Identify which cell holds the provided text, then report its [x, y] central coordinate. 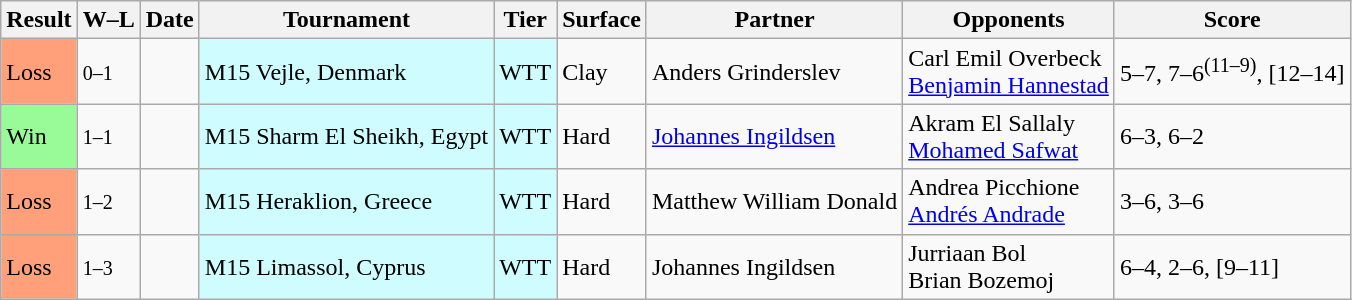
Akram El Sallaly Mohamed Safwat [1009, 136]
Win [39, 136]
Clay [602, 72]
1–2 [108, 202]
Tier [526, 20]
Matthew William Donald [774, 202]
Andrea Picchione Andrés Andrade [1009, 202]
M15 Vejle, Denmark [346, 72]
0–1 [108, 72]
Opponents [1009, 20]
Score [1232, 20]
Anders Grinderslev [774, 72]
M15 Heraklion, Greece [346, 202]
6–3, 6–2 [1232, 136]
Date [170, 20]
1–1 [108, 136]
6–4, 2–6, [9–11] [1232, 266]
Carl Emil Overbeck Benjamin Hannestad [1009, 72]
5–7, 7–6(11–9), [12–14] [1232, 72]
W–L [108, 20]
M15 Limassol, Cyprus [346, 266]
3–6, 3–6 [1232, 202]
1–3 [108, 266]
Partner [774, 20]
Jurriaan Bol Brian Bozemoj [1009, 266]
Tournament [346, 20]
Surface [602, 20]
M15 Sharm El Sheikh, Egypt [346, 136]
Result [39, 20]
